Output the (x, y) coordinate of the center of the cell containing the given text.  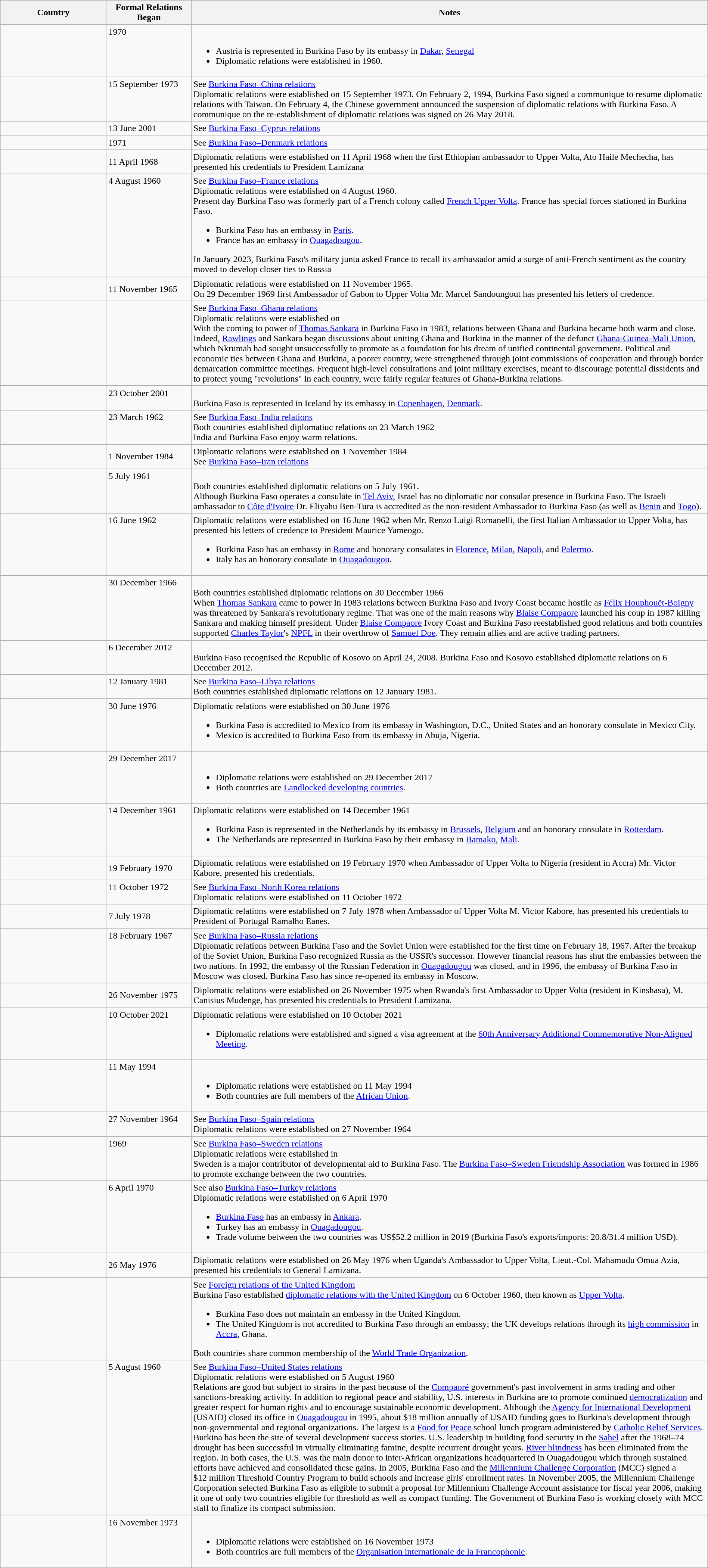
16 November 1973 (149, 1541)
See Burkina Faso–Spain relationsDiplomatic relations were established on 27 November 1964 (450, 1124)
11 April 1968 (149, 162)
1 November 1984 (149, 456)
Austria is represented in Burkina Faso by its embassy in Dakar, SenegalDiplomatic relations were established in 1960. (450, 51)
26 May 1976 (149, 1266)
13 June 2001 (149, 128)
6 April 1970 (149, 1217)
Diplomatic relations were established on 1 November 1984See Burkina Faso–Iran relations (450, 456)
30 December 1966 (149, 608)
Notes (450, 13)
1971 (149, 143)
Diplomatic relations were established on 29 December 2017Both countries are Landlocked developing countries. (450, 777)
See Burkina Faso–Denmark relations (450, 143)
23 October 2001 (149, 398)
1970 (149, 51)
26 November 1975 (149, 995)
12 January 1981 (149, 687)
15 September 1973 (149, 99)
Diplomatic relations were established on 16 November 1973Both countries are full members of the Organisation internationale de la Francophonie. (450, 1541)
4 August 1960 (149, 225)
5 August 1960 (149, 1438)
10 October 2021 (149, 1033)
19 February 1970 (149, 868)
See Burkina Faso–India relationsBoth countries established diplomatiuc relations on 23 March 1962India and Burkina Faso enjoy warm relations. (450, 427)
11 November 1965 (149, 289)
16 June 1962 (149, 544)
14 December 1961 (149, 830)
11 October 1972 (149, 892)
7 July 1978 (149, 916)
6 December 2012 (149, 657)
29 December 2017 (149, 777)
23 March 1962 (149, 427)
11 May 1994 (149, 1086)
1969 (149, 1159)
5 July 1961 (149, 491)
Diplomatic relations were established on 11 May 1994Both countries are full members of the African Union. (450, 1086)
18 February 1967 (149, 956)
See Burkina Faso–North Korea relationsDiplomatic relations were established on 11 October 1972 (450, 892)
Burkina Faso recognised the Republic of Kosovo on April 24, 2008. Burkina Faso and Kosovo established diplomatic relations on 6 December 2012. (450, 657)
Formal Relations Began (149, 13)
See Burkina Faso–Libya relationsBoth countries established diplomatic relations on 12 January 1981. (450, 687)
30 June 1976 (149, 725)
27 November 1964 (149, 1124)
See Burkina Faso–Cyprus relations (450, 128)
Burkina Faso is represented in Iceland by its embassy in Copenhagen, Denmark. (450, 398)
Country (53, 13)
